Determine the [x, y] coordinate at the center of the cell enclosing the given text.  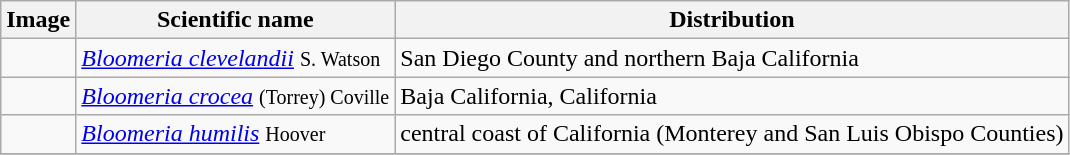
Scientific name [236, 20]
Image [38, 20]
San Diego County and northern Baja California [732, 58]
Baja California, California [732, 96]
Bloomeria crocea (Torrey) Coville [236, 96]
central coast of California (Monterey and San Luis Obispo Counties) [732, 134]
Bloomeria humilis Hoover [236, 134]
Bloomeria clevelandii S. Watson [236, 58]
Distribution [732, 20]
